Provide the [X, Y] coordinate of the cell's center where the given text is located.  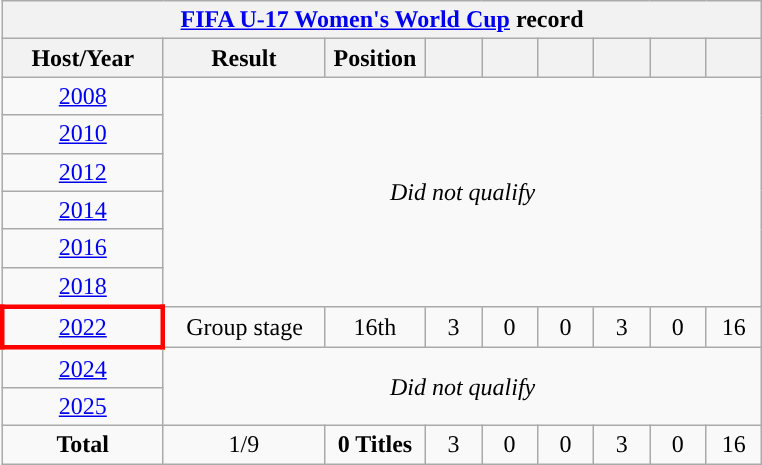
2025 [82, 406]
Result [244, 58]
2014 [82, 210]
2008 [82, 96]
Host/Year [82, 58]
2024 [82, 368]
2018 [82, 287]
1/9 [244, 444]
2022 [82, 328]
16th [374, 328]
2010 [82, 134]
2012 [82, 172]
Total [82, 444]
2016 [82, 248]
Position [374, 58]
FIFA U-17 Women's World Cup record [382, 20]
0 Titles [374, 444]
Group stage [244, 328]
